Find where the given text appears and provide that cell's center as (x, y) coordinate. 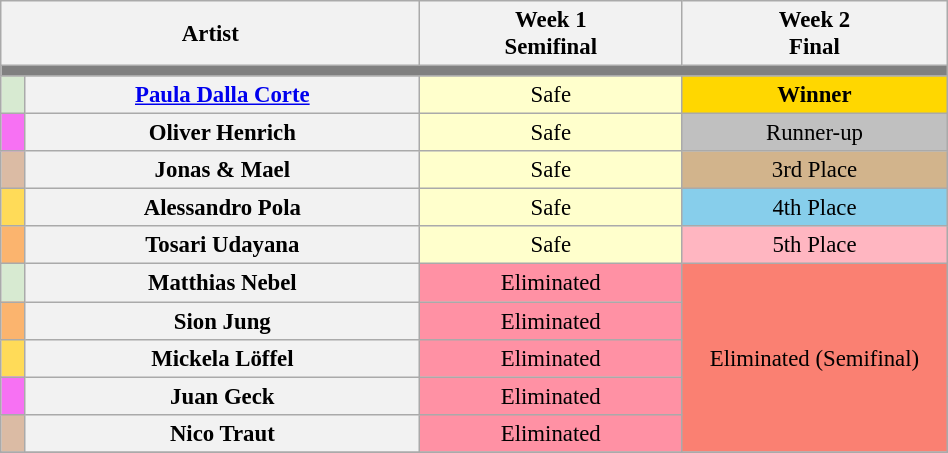
Runner-up (815, 133)
Week 2Final (815, 34)
Alessandro Pola (222, 208)
Tosari Udayana (222, 245)
Week 1Semifinal (551, 34)
Juan Geck (222, 396)
Matthias Nebel (222, 283)
Sion Jung (222, 321)
Mickela Löffel (222, 358)
Artist (210, 34)
Jonas & Mael (222, 170)
Paula Dalla Corte (222, 95)
5th Place (815, 245)
Oliver Henrich (222, 133)
4th Place (815, 208)
3rd Place (815, 170)
Nico Traut (222, 433)
Eliminated (Semifinal) (815, 358)
Winner (815, 95)
